Capture the cell that displays the provided text and extract its [X, Y] central coordinate. 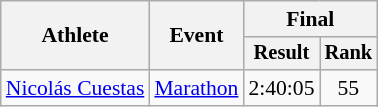
Marathon [196, 88]
55 [349, 88]
Rank [349, 54]
Result [281, 54]
Final [310, 19]
Nicolás Cuestas [76, 88]
2:40:05 [281, 88]
Event [196, 36]
Athlete [76, 36]
